Extract the (x, y) coordinate from the center of the cell holding the provided text.  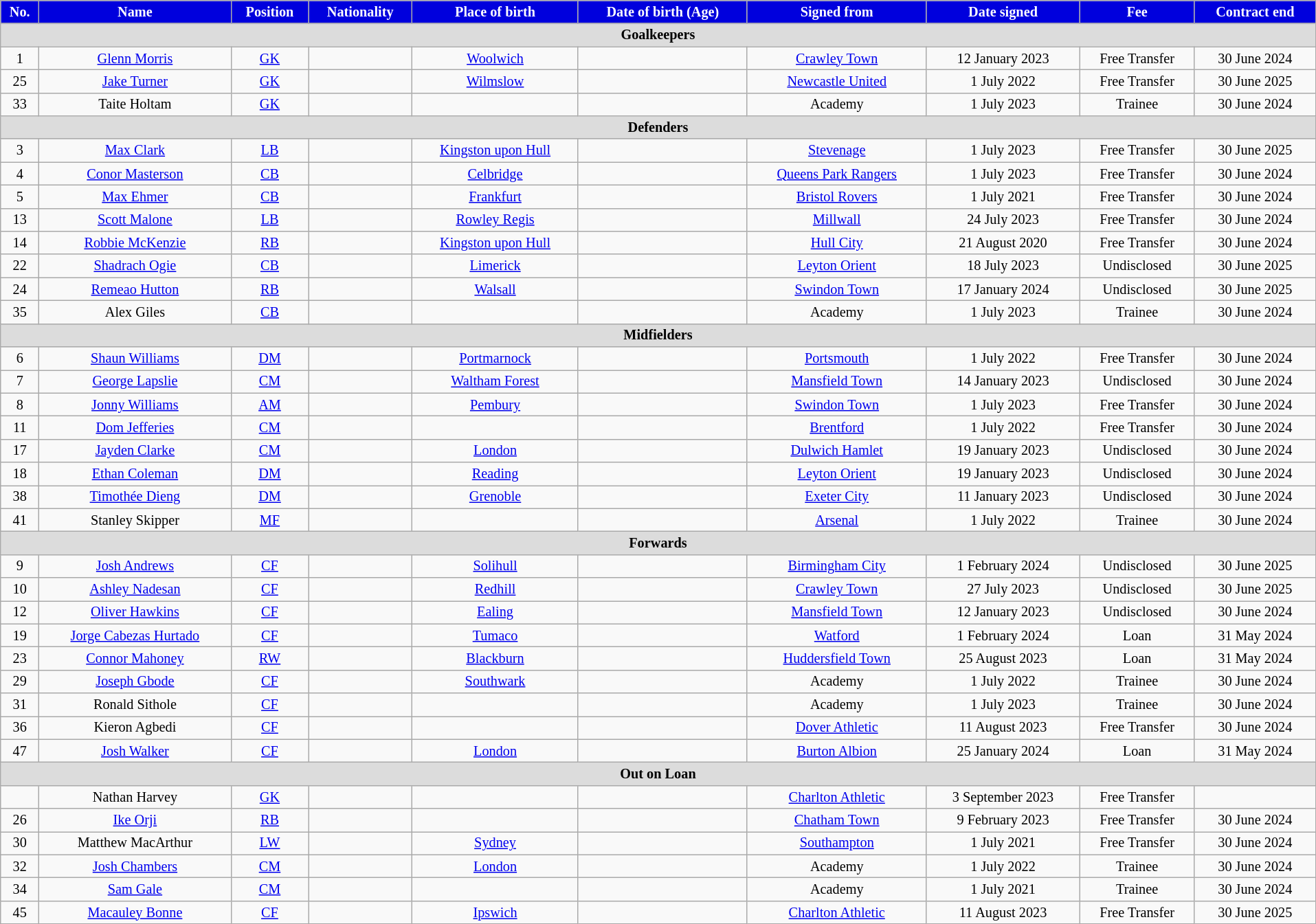
Millwall (837, 220)
Waltham Forest (495, 381)
9 (20, 566)
31 (20, 705)
AM (269, 405)
Stanley Skipper (135, 520)
Max Ehmer (135, 196)
24 July 2023 (1003, 220)
Signed from (837, 12)
11 (20, 427)
22 (20, 266)
Place of birth (495, 12)
Remeao Hutton (135, 289)
Jonny Williams (135, 405)
11 January 2023 (1003, 497)
5 (20, 196)
12 (20, 612)
18 July 2023 (1003, 266)
Nationality (360, 12)
29 (20, 681)
Connor Mahoney (135, 658)
Name (135, 12)
Rowley Regis (495, 220)
Portmarnock (495, 358)
Huddersfield Town (837, 658)
4 (20, 174)
18 (20, 473)
41 (20, 520)
Scott Malone (135, 220)
Arsenal (837, 520)
9 February 2023 (1003, 820)
Ipswich (495, 912)
Nathan Harvey (135, 797)
Ashley Nadesan (135, 589)
Josh Walker (135, 751)
Fee (1137, 12)
3 September 2023 (1003, 797)
Dom Jefferies (135, 427)
8 (20, 405)
Hull City (837, 243)
27 July 2023 (1003, 589)
Dover Athletic (837, 728)
Bristol Rovers (837, 196)
Robbie McKenzie (135, 243)
24 (20, 289)
Position (269, 12)
Ike Orji (135, 820)
Newcastle United (837, 81)
Defenders (658, 127)
Pembury (495, 405)
25 January 2024 (1003, 751)
Birmingham City (837, 566)
Taite Holtam (135, 104)
14 January 2023 (1003, 381)
Walsall (495, 289)
Portsmouth (837, 358)
Glenn Morris (135, 58)
25 (20, 81)
Queens Park Rangers (837, 174)
36 (20, 728)
Max Clark (135, 150)
Redhill (495, 589)
35 (20, 312)
Tumaco (495, 635)
Stevenage (837, 150)
14 (20, 243)
7 (20, 381)
Date signed (1003, 12)
Watford (837, 635)
RW (269, 658)
Alex Giles (135, 312)
Limerick (495, 266)
Jorge Cabezas Hurtado (135, 635)
Jake Turner (135, 81)
30 (20, 843)
10 (20, 589)
1 (20, 58)
George Lapslie (135, 381)
Midfielders (658, 335)
Southwark (495, 681)
Shaun Williams (135, 358)
Jayden Clarke (135, 451)
Celbridge (495, 174)
Kieron Agbedi (135, 728)
6 (20, 358)
Josh Andrews (135, 566)
Frankfurt (495, 196)
Ealing (495, 612)
Ronald Sithole (135, 705)
47 (20, 751)
Ethan Coleman (135, 473)
MF (269, 520)
Shadrach Ogie (135, 266)
45 (20, 912)
Brentford (837, 427)
23 (20, 658)
19 (20, 635)
Matthew MacArthur (135, 843)
Macauley Bonne (135, 912)
21 August 2020 (1003, 243)
Timothée Dieng (135, 497)
Joseph Gbode (135, 681)
Oliver Hawkins (135, 612)
Woolwich (495, 58)
Sydney (495, 843)
Exeter City (837, 497)
No. (20, 12)
Goalkeepers (658, 35)
Solihull (495, 566)
33 (20, 104)
Forwards (658, 543)
17 (20, 451)
Chatham Town (837, 820)
LW (269, 843)
Conor Masterson (135, 174)
Dulwich Hamlet (837, 451)
Sam Gale (135, 889)
Josh Chambers (135, 866)
38 (20, 497)
25 August 2023 (1003, 658)
34 (20, 889)
Contract end (1255, 12)
Date of birth (Age) (662, 12)
Southampton (837, 843)
3 (20, 150)
Blackburn (495, 658)
Reading (495, 473)
13 (20, 220)
Grenoble (495, 497)
Out on Loan (658, 774)
26 (20, 820)
Wilmslow (495, 81)
Burton Albion (837, 751)
32 (20, 866)
17 January 2024 (1003, 289)
